From the cell containing the given text, extract its center point as (X, Y) coordinate. 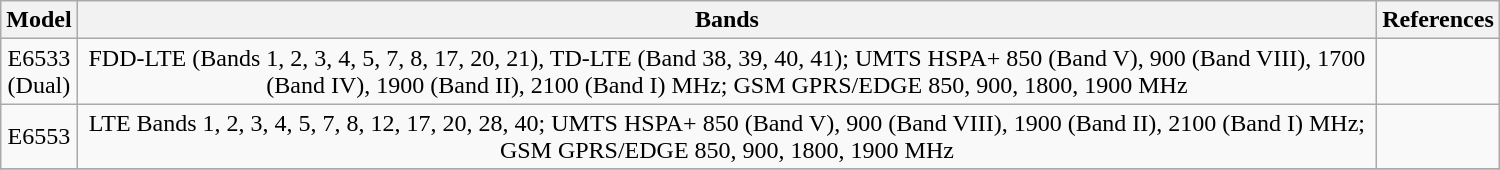
E6533 (Dual) (39, 72)
References (1438, 20)
Bands (727, 20)
E6553 (39, 136)
Model (39, 20)
